Return the [X, Y] coordinate for the center point of the cell that contains the specified text.  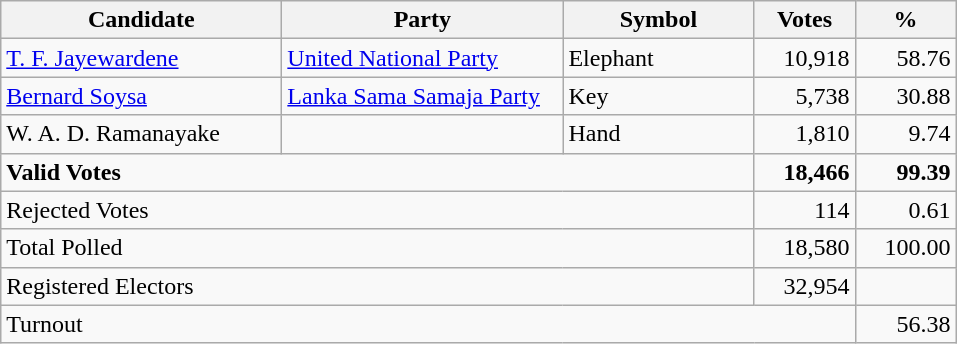
5,738 [804, 96]
W. A. D. Ramanayake [142, 134]
Bernard Soysa [142, 96]
Candidate [142, 20]
Registered Electors [378, 286]
Hand [658, 134]
Rejected Votes [378, 210]
Votes [804, 20]
Symbol [658, 20]
% [906, 20]
Party [422, 20]
32,954 [804, 286]
1,810 [804, 134]
99.39 [906, 172]
56.38 [906, 324]
18,580 [804, 248]
58.76 [906, 58]
0.61 [906, 210]
18,466 [804, 172]
Turnout [428, 324]
United National Party [422, 58]
30.88 [906, 96]
Total Polled [378, 248]
Elephant [658, 58]
100.00 [906, 248]
9.74 [906, 134]
Valid Votes [378, 172]
10,918 [804, 58]
T. F. Jayewardene [142, 58]
Key [658, 96]
114 [804, 210]
Lanka Sama Samaja Party [422, 96]
